Detect which cell encompasses the target text, then output its [x, y] center coordinate. 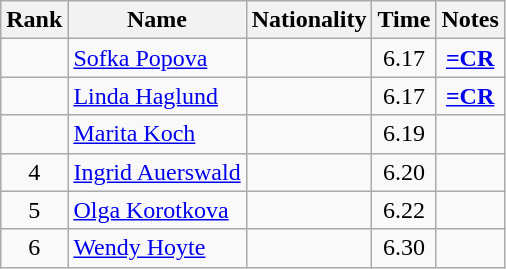
6.20 [404, 172]
Nationality [309, 20]
Name [157, 20]
Rank [34, 20]
6.22 [404, 210]
Ingrid Auerswald [157, 172]
Wendy Hoyte [157, 248]
4 [34, 172]
6.30 [404, 248]
6.19 [404, 134]
Notes [470, 20]
5 [34, 210]
Sofka Popova [157, 58]
Time [404, 20]
6 [34, 248]
Marita Koch [157, 134]
Linda Haglund [157, 96]
Olga Korotkova [157, 210]
